For the text-containing cell, return its midpoint in (X, Y) coordinate format. 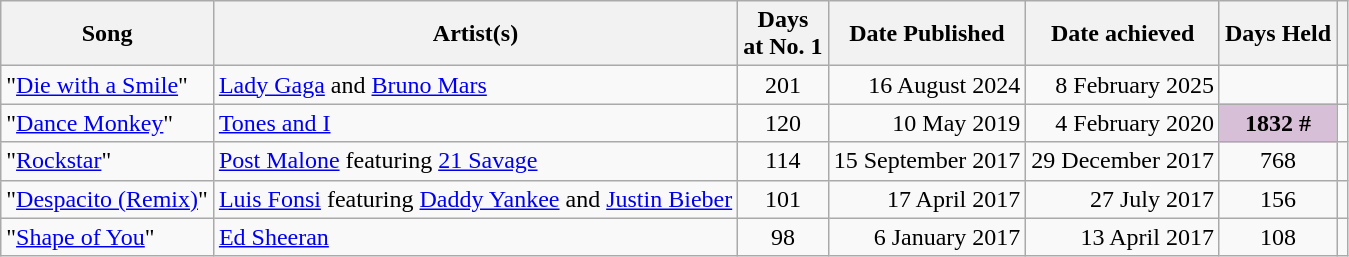
Days Held (1278, 34)
Date Published (927, 34)
108 (1278, 237)
114 (783, 161)
8 February 2025 (1123, 85)
10 May 2019 (927, 123)
156 (1278, 199)
Lady Gaga and Bruno Mars (475, 85)
101 (783, 199)
29 December 2017 (1123, 161)
Luis Fonsi featuring Daddy Yankee and Justin Bieber (475, 199)
15 September 2017 (927, 161)
Date achieved (1123, 34)
"Dance Monkey" (108, 123)
"Shape of You" (108, 237)
"Die with a Smile" (108, 85)
Artist(s) (475, 34)
98 (783, 237)
Daysat No. 1 (783, 34)
6 January 2017 (927, 237)
Song (108, 34)
27 July 2017 (1123, 199)
120 (783, 123)
Ed Sheeran (475, 237)
1832 # (1278, 123)
4 February 2020 (1123, 123)
"Despacito (Remix)" (108, 199)
768 (1278, 161)
"Rockstar" (108, 161)
17 April 2017 (927, 199)
Tones and I (475, 123)
201 (783, 85)
Post Malone featuring 21 Savage (475, 161)
16 August 2024 (927, 85)
13 April 2017 (1123, 237)
